Scan for the cell matching the given text and deliver its [x, y] coordinate at center. 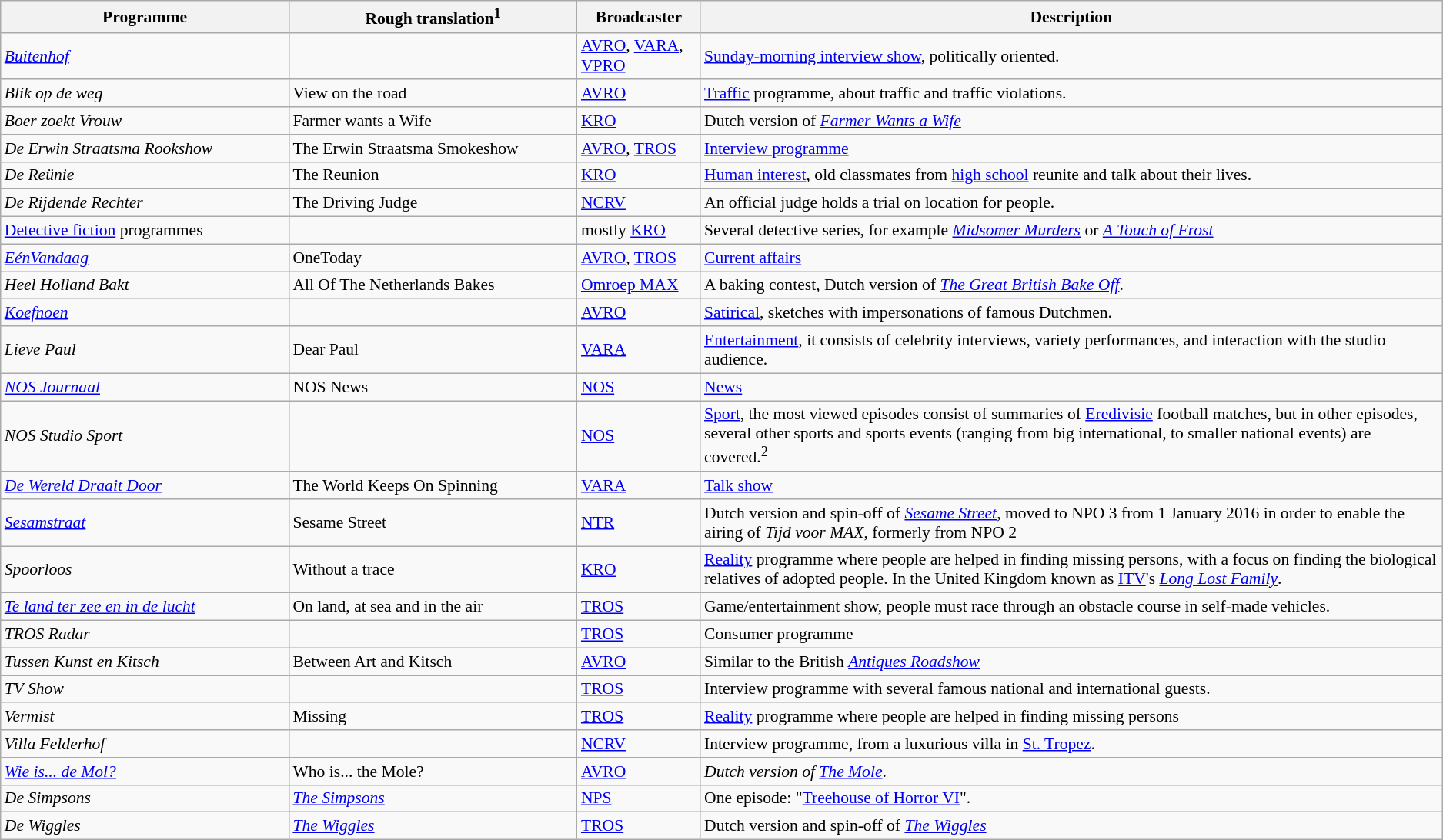
NPS [639, 799]
A baking contest, Dutch version of The Great British Bake Off. [1071, 285]
On land, at sea and in the air [433, 607]
The Erwin Straatsma Smokeshow [433, 148]
mostly KRO [639, 231]
The World Keeps On Spinning [433, 485]
Wie is... de Mol? [145, 772]
Human interest, old classmates from high school reunite and talk about their lives. [1071, 175]
Vermist [145, 717]
One episode: "Treehouse of Horror VI". [1071, 799]
De Simpsons [145, 799]
Sesamstraat [145, 523]
NOS Studio Sport [145, 436]
Spoorloos [145, 569]
AVRO, VARA, VPRO [639, 55]
TROS Radar [145, 635]
Current affairs [1071, 258]
Dutch version and spin-off of The Wiggles [1071, 826]
Description [1071, 17]
De Reünie [145, 175]
Dutch version of The Mole. [1071, 772]
De Wereld Draait Door [145, 485]
Buitenhof [145, 55]
Dutch version and spin-off of Sesame Street, moved to NPO 3 from 1 January 2016 in order to enable the airing of Tijd voor MAX, formerly from NPO 2 [1071, 523]
TV Show [145, 689]
Missing [433, 717]
Lieve Paul [145, 349]
Interview programme, from a luxurious villa in St. Tropez. [1071, 744]
Programme [145, 17]
Koefnoen [145, 313]
Farmer wants a Wife [433, 121]
Sesame Street [433, 523]
Omroep MAX [639, 285]
The Driving Judge [433, 203]
View on the road [433, 94]
NTR [639, 523]
Rough translation1 [433, 17]
Similar to the British Antiques Roadshow [1071, 662]
Sunday-morning interview show, politically oriented. [1071, 55]
Blik op de weg [145, 94]
Several detective series, for example Midsomer Murders or A Touch of Frost [1071, 231]
Reality programme where people are helped in finding missing persons [1071, 717]
Game/entertainment show, people must race through an obstacle course in self-made vehicles. [1071, 607]
Interview programme with several famous national and international guests. [1071, 689]
Dutch version of Farmer Wants a Wife [1071, 121]
Interview programme [1071, 148]
Entertainment, it consists of celebrity interviews, variety performances, and interaction with the studio audience. [1071, 349]
NOS Journaal [145, 387]
De Wiggles [145, 826]
Satirical, sketches with impersonations of famous Dutchmen. [1071, 313]
Dear Paul [433, 349]
Heel Holland Bakt [145, 285]
De Rijdende Rechter [145, 203]
Tussen Kunst en Kitsch [145, 662]
The Simpsons [433, 799]
The Reunion [433, 175]
Boer zoekt Vrouw [145, 121]
All Of The Netherlands Bakes [433, 285]
Who is... the Mole? [433, 772]
The Wiggles [433, 826]
An official judge holds a trial on location for people. [1071, 203]
De Erwin Straatsma Rookshow [145, 148]
Detective fiction programmes [145, 231]
EénVandaag [145, 258]
Consumer programme [1071, 635]
Between Art and Kitsch [433, 662]
Villa Felderhof [145, 744]
NOS News [433, 387]
Te land ter zee en in de lucht [145, 607]
Talk show [1071, 485]
Broadcaster [639, 17]
OneToday [433, 258]
Traffic programme, about traffic and traffic violations. [1071, 94]
Without a trace [433, 569]
News [1071, 387]
